Return (x, y) of the center of cell containing provided text 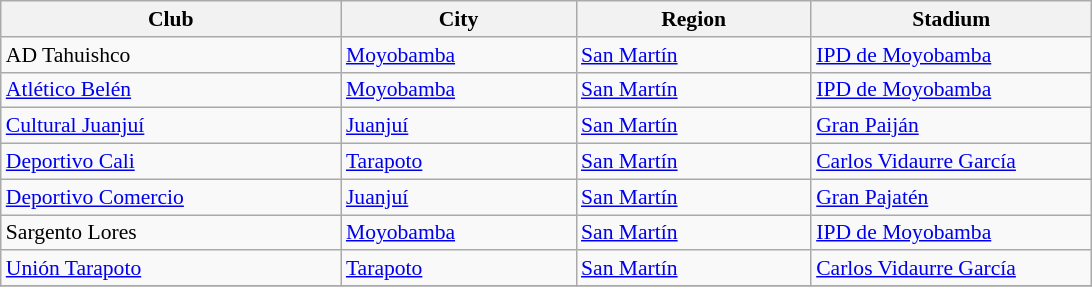
Stadium (951, 19)
Unión Tarapoto (171, 269)
Sargento Lores (171, 233)
Atlético Belén (171, 90)
Region (694, 19)
City (458, 19)
Gran Pajatén (951, 197)
AD Tahuishco (171, 55)
Club (171, 19)
Cultural Juanjuí (171, 126)
Deportivo Cali (171, 162)
Deportivo Comercio (171, 197)
Gran Paiján (951, 126)
